For the text-containing cell, return its midpoint in (X, Y) coordinate format. 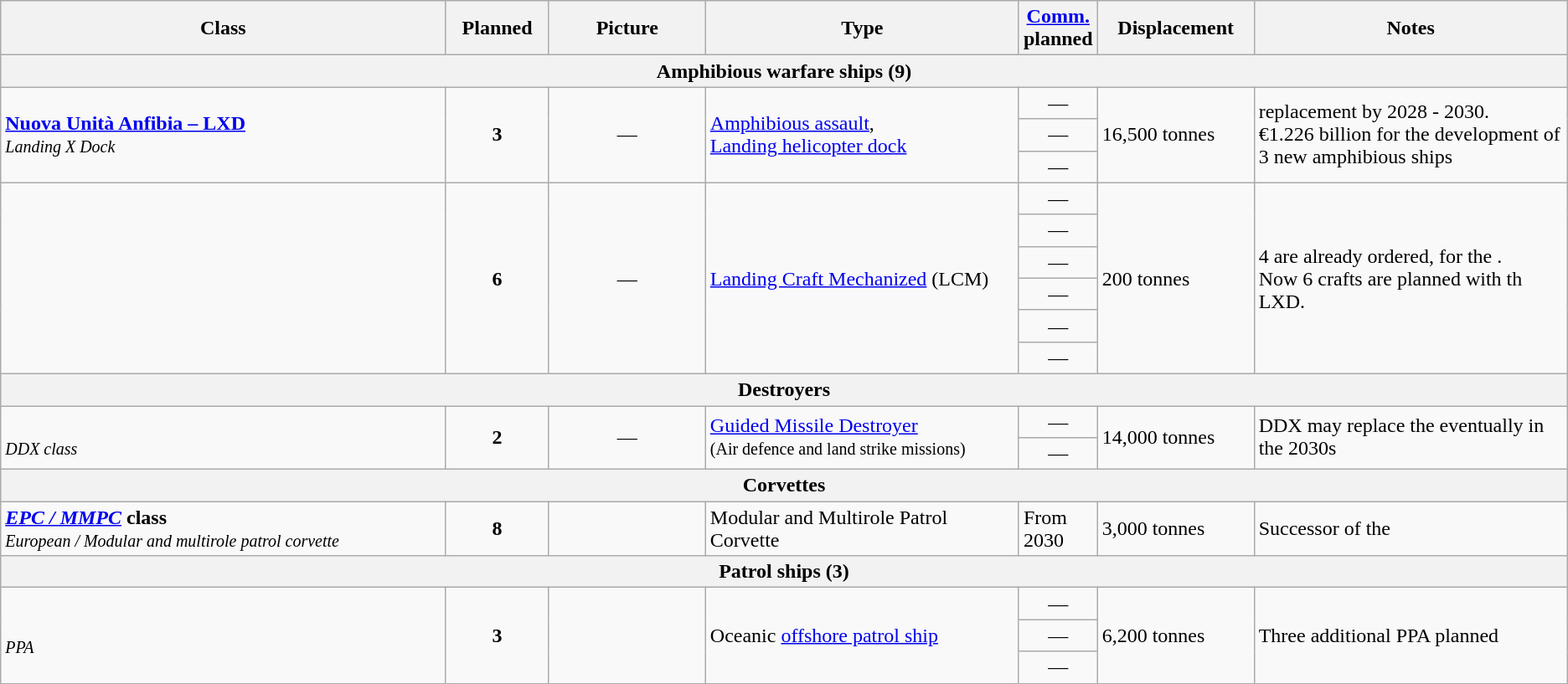
Landing Craft Mechanized (LCM) (862, 278)
Successor of the (1411, 529)
Destroyers (784, 389)
3,000 tonnes (1176, 529)
Comm. planned (1058, 28)
Corvettes (784, 486)
Amphibious assault,Landing helicopter dock (862, 135)
6 (498, 278)
14,000 tonnes (1176, 437)
16,500 tonnes (1176, 135)
Amphibious warfare ships (9) (784, 71)
Class (223, 28)
Notes (1411, 28)
4 are already ordered, for the .Now 6 crafts are planned with th LXD. (1411, 278)
EPC / MMPC classEuropean / Modular and multirole patrol corvette (223, 529)
replacement by 2028 - 2030.€1.226 billion for the development of 3 new amphibious ships (1411, 135)
Displacement (1176, 28)
Oceanic offshore patrol ship (862, 635)
Type (862, 28)
200 tonnes (1176, 278)
DDX class (223, 437)
Patrol ships (3) (784, 572)
Guided Missile Destroyer(Air defence and land strike missions) (862, 437)
Planned (498, 28)
Three additional PPA planned (1411, 635)
2 (498, 437)
From 2030 (1058, 529)
Picture (627, 28)
DDX may replace the eventually in the 2030s (1411, 437)
Nuova Unità Anfibia – LXDLanding X Dock (223, 135)
6,200 tonnes (1176, 635)
PPA (223, 635)
8 (498, 529)
Modular and Multirole Patrol Corvette (862, 529)
